Search for the cell housing the specified text and yield its [X, Y] center coordinate. 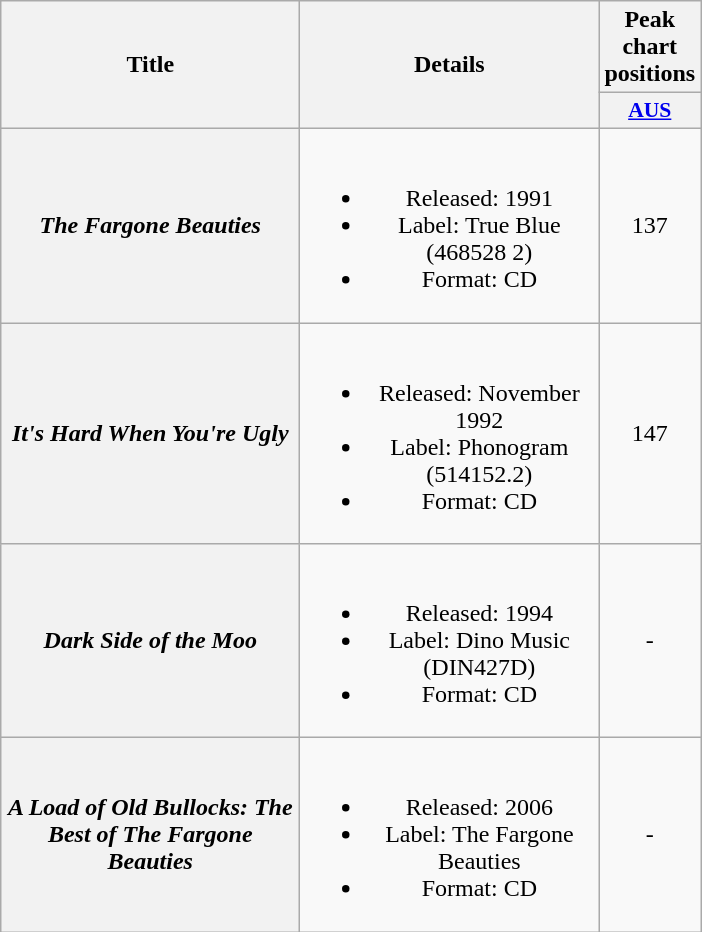
It's Hard When You're Ugly [150, 432]
Released: 1994Label: Dino Music (DIN427D)Format: CD [450, 641]
147 [650, 432]
The Fargone Beauties [150, 225]
Peak chart positions [650, 47]
Details [450, 65]
A Load of Old Bullocks: The Best of The Fargone Beauties [150, 835]
137 [650, 225]
Dark Side of the Moo [150, 641]
AUS [650, 111]
Released: 1991Label: True Blue (468528 2)Format: CD [450, 225]
Title [150, 65]
Released: November 1992Label: Phonogram (514152.2)Format: CD [450, 432]
Released: 2006Label: The Fargone BeautiesFormat: CD [450, 835]
